Return [X, Y] of the center of cell containing provided text 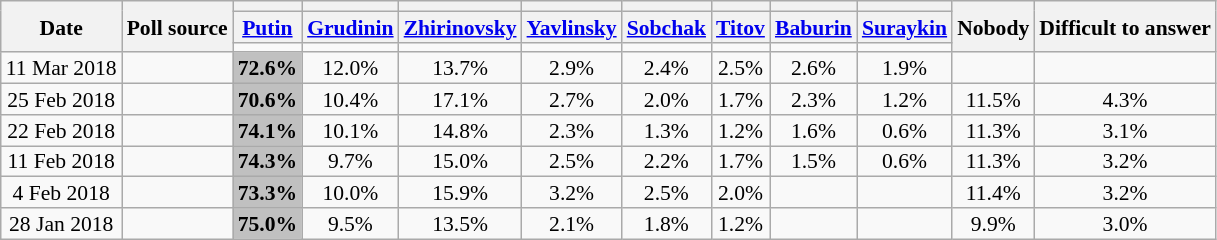
2.4% [666, 68]
1.9% [904, 68]
Poll source [178, 26]
25 Feb 2018 [62, 100]
Sobchak [666, 26]
75.0% [268, 224]
2.7% [572, 100]
Putin [268, 26]
11.5% [993, 100]
13.7% [460, 68]
Yavlinsky [572, 26]
9.5% [350, 224]
2.9% [572, 68]
74.3% [268, 162]
Titov [740, 26]
14.8% [460, 130]
Suraykin [904, 26]
10.1% [350, 130]
1.5% [814, 162]
28 Jan 2018 [62, 224]
1.8% [666, 224]
Date [62, 26]
Nobody [993, 26]
11 Mar 2018 [62, 68]
15.9% [460, 192]
4 Feb 2018 [62, 192]
17.1% [460, 100]
2.2% [666, 162]
3.1% [1125, 130]
2.6% [814, 68]
4.3% [1125, 100]
11.4% [993, 192]
2.1% [572, 224]
1.6% [814, 130]
1.3% [666, 130]
72.6% [268, 68]
Zhirinovsky [460, 26]
10.4% [350, 100]
12.0% [350, 68]
9.7% [350, 162]
70.6% [268, 100]
15.0% [460, 162]
11 Feb 2018 [62, 162]
9.9% [993, 224]
13.5% [460, 224]
22 Feb 2018 [62, 130]
10.0% [350, 192]
Difficult to answer [1125, 26]
Baburin [814, 26]
Grudinin [350, 26]
73.3% [268, 192]
3.0% [1125, 224]
74.1% [268, 130]
